Pinpoint the cell where the given text exists, returning its (X, Y) midpoint coordinate. 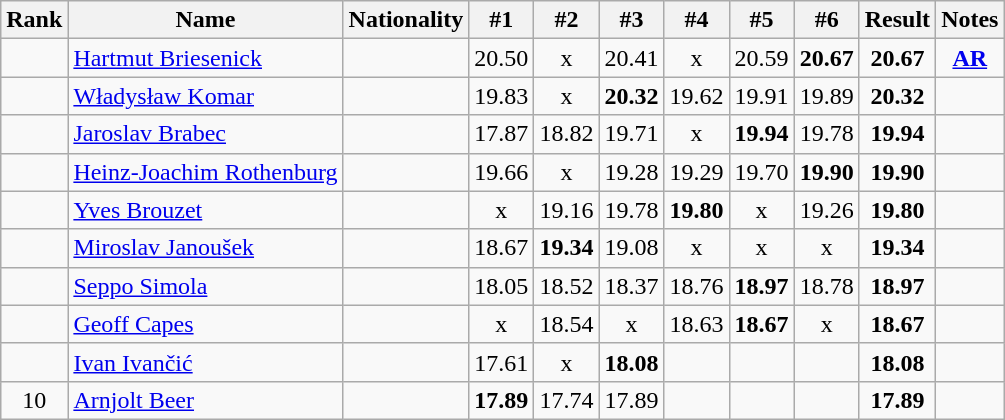
18.37 (632, 286)
#2 (566, 20)
19.89 (826, 96)
19.08 (632, 248)
19.28 (632, 172)
19.62 (696, 96)
Jaroslav Brabec (206, 134)
Władysław Komar (206, 96)
17.87 (502, 134)
20.59 (762, 58)
Arnjolt Beer (206, 400)
18.63 (696, 324)
Nationality (406, 20)
#5 (762, 20)
Hartmut Briesenick (206, 58)
18.76 (696, 286)
Miroslav Janoušek (206, 248)
19.71 (632, 134)
Result (897, 20)
19.83 (502, 96)
Yves Brouzet (206, 210)
Ivan Ivančić (206, 362)
18.05 (502, 286)
19.29 (696, 172)
Notes (970, 20)
20.50 (502, 58)
Heinz-Joachim Rothenburg (206, 172)
AR (970, 58)
20.41 (632, 58)
18.82 (566, 134)
19.26 (826, 210)
17.74 (566, 400)
Rank (34, 20)
#4 (696, 20)
17.61 (502, 362)
18.54 (566, 324)
Geoff Capes (206, 324)
Seppo Simola (206, 286)
19.91 (762, 96)
19.70 (762, 172)
#3 (632, 20)
#6 (826, 20)
19.16 (566, 210)
18.78 (826, 286)
#1 (502, 20)
18.52 (566, 286)
19.66 (502, 172)
Name (206, 20)
10 (34, 400)
